Pinpoint the cell where the given text exists, returning its [X, Y] midpoint coordinate. 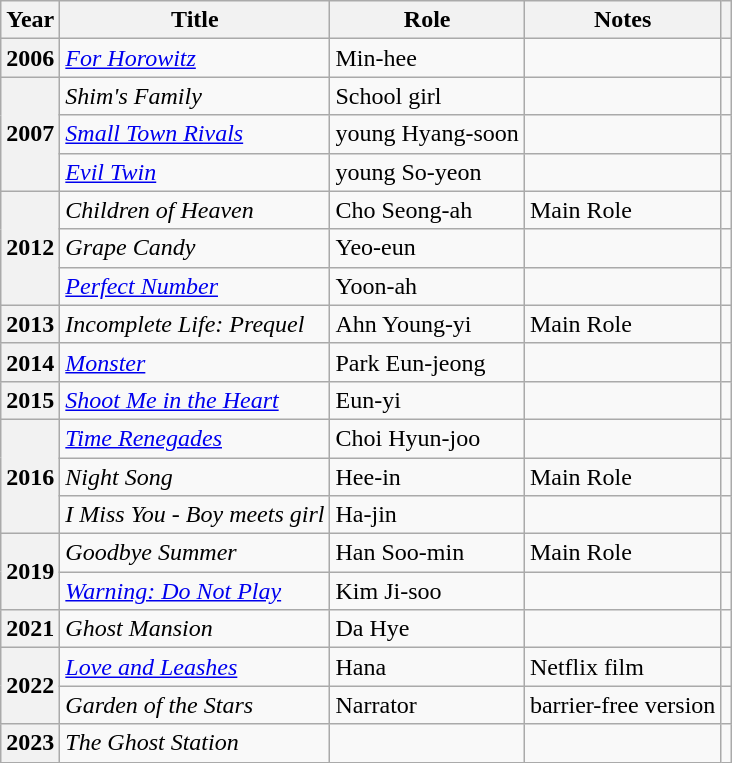
2019 [30, 572]
Netflix film [622, 667]
Eun-yi [427, 400]
2007 [30, 134]
2013 [30, 324]
Warning: Do Not Play [195, 591]
2023 [30, 743]
Da Hye [427, 629]
Cho Seong-ah [427, 210]
Grape Candy [195, 248]
I Miss You - Boy meets girl [195, 515]
Goodbye Summer [195, 553]
2015 [30, 400]
Yoon-ah [427, 286]
Yeo-eun [427, 248]
School girl [427, 96]
For Horowitz [195, 58]
Park Eun-jeong [427, 362]
2006 [30, 58]
Role [427, 20]
2016 [30, 476]
Han Soo-min [427, 553]
Kim Ji-soo [427, 591]
The Ghost Station [195, 743]
Min-hee [427, 58]
Hana [427, 667]
Night Song [195, 477]
2022 [30, 686]
Incomplete Life: Prequel [195, 324]
Hee-in [427, 477]
Ahn Young-yi [427, 324]
barrier-free version [622, 705]
Shim's Family [195, 96]
Children of Heaven [195, 210]
Small Town Rivals [195, 134]
Time Renegades [195, 438]
Garden of the Stars [195, 705]
2014 [30, 362]
young So-yeon [427, 172]
Narrator [427, 705]
young Hyang-soon [427, 134]
2012 [30, 248]
Love and Leashes [195, 667]
Choi Hyun-joo [427, 438]
Year [30, 20]
Monster [195, 362]
Shoot Me in the Heart [195, 400]
Notes [622, 20]
2021 [30, 629]
Perfect Number [195, 286]
Title [195, 20]
Ghost Mansion [195, 629]
Ha-jin [427, 515]
Evil Twin [195, 172]
